Locate the cell with the specified text and output its (x, y) center coordinate. 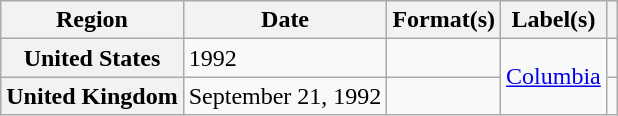
Columbia (554, 77)
September 21, 1992 (285, 96)
Region (92, 20)
Label(s) (554, 20)
United States (92, 58)
1992 (285, 58)
Format(s) (444, 20)
Date (285, 20)
United Kingdom (92, 96)
